Provide the (X, Y) coordinate of the cell's center where the given text is located.  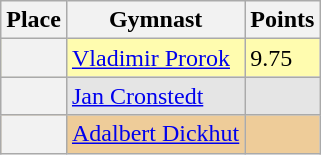
Jan Cronstedt (155, 96)
Adalbert Dickhut (155, 134)
Vladimir Prorok (155, 58)
Points (282, 20)
Gymnast (155, 20)
Place (34, 20)
9.75 (282, 58)
